Determine the (X, Y) coordinate at the center of the cell enclosing the given text.  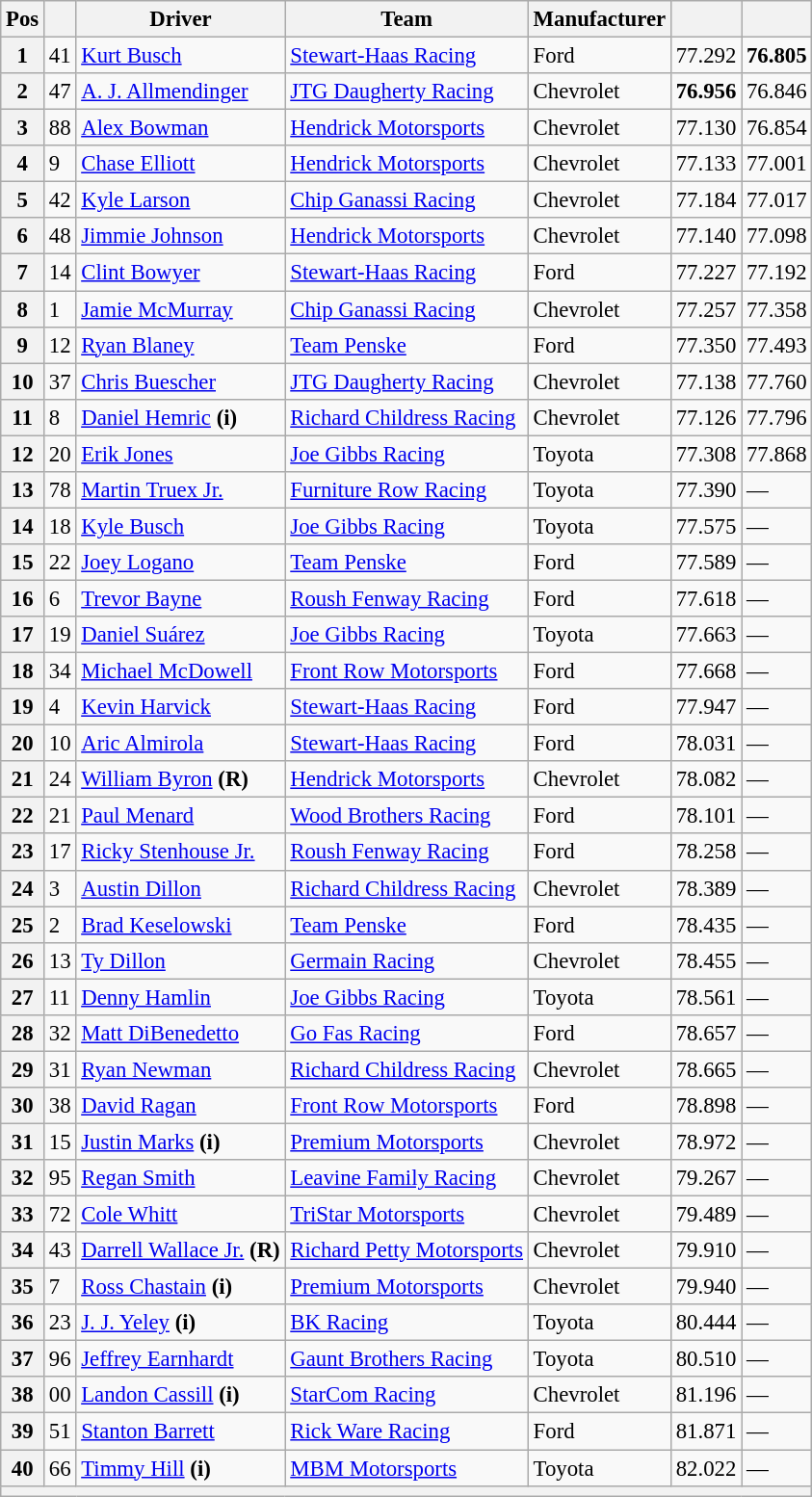
77.126 (705, 417)
Wood Brothers Racing (406, 816)
78.561 (705, 997)
Darrell Wallace Jr. (R) (181, 1250)
30 (23, 1106)
Chase Elliott (181, 164)
16 (23, 598)
77.192 (776, 273)
77.140 (705, 236)
Jimmie Johnson (181, 236)
Germain Racing (406, 960)
Go Fas Racing (406, 1034)
Trevor Bayne (181, 598)
40 (23, 1468)
Clint Bowyer (181, 273)
Kurt Busch (181, 56)
77.618 (705, 598)
43 (60, 1250)
29 (23, 1069)
77.947 (705, 707)
77.001 (776, 164)
96 (60, 1359)
80.510 (705, 1359)
78.657 (705, 1034)
Ryan Blaney (181, 345)
77.133 (705, 164)
81.196 (705, 1396)
26 (23, 960)
Richard Petty Motorsports (406, 1250)
27 (23, 997)
28 (23, 1034)
Matt DiBenedetto (181, 1034)
Ryan Newman (181, 1069)
J. J. Yeley (i) (181, 1323)
41 (60, 56)
Gaunt Brothers Racing (406, 1359)
79.267 (705, 1178)
77.390 (705, 490)
Ross Chastain (i) (181, 1287)
Kyle Larson (181, 200)
78.031 (705, 744)
77.138 (705, 381)
Daniel Hemric (i) (181, 417)
76.846 (776, 92)
77.493 (776, 345)
78.455 (705, 960)
Pos (23, 19)
BK Racing (406, 1323)
48 (60, 236)
77.796 (776, 417)
78.665 (705, 1069)
Brad Keselowski (181, 925)
78.082 (705, 779)
77.668 (705, 671)
80.444 (705, 1323)
79.910 (705, 1250)
36 (23, 1323)
35 (23, 1287)
Furniture Row Racing (406, 490)
Regan Smith (181, 1178)
William Byron (R) (181, 779)
Timmy Hill (i) (181, 1468)
Jeffrey Earnhardt (181, 1359)
77.130 (705, 128)
David Ragan (181, 1106)
51 (60, 1431)
Stanton Barrett (181, 1431)
77.868 (776, 454)
Cole Whitt (181, 1215)
78.972 (705, 1142)
MBM Motorsports (406, 1468)
77.350 (705, 345)
Ty Dillon (181, 960)
78.101 (705, 816)
42 (60, 200)
78.435 (705, 925)
Manufacturer (599, 19)
Daniel Suárez (181, 635)
76.805 (776, 56)
Kyle Busch (181, 526)
77.358 (776, 309)
78 (60, 490)
72 (60, 1215)
81.871 (705, 1431)
Denny Hamlin (181, 997)
77.308 (705, 454)
33 (23, 1215)
78.389 (705, 888)
5 (23, 200)
StarCom Racing (406, 1396)
79.489 (705, 1215)
Joey Logano (181, 563)
47 (60, 92)
Leavine Family Racing (406, 1178)
Alex Bowman (181, 128)
77.760 (776, 381)
Erik Jones (181, 454)
Paul Menard (181, 816)
Driver (181, 19)
00 (60, 1396)
77.257 (705, 309)
Michael McDowell (181, 671)
88 (60, 128)
77.227 (705, 273)
66 (60, 1468)
77.292 (705, 56)
Rick Ware Racing (406, 1431)
78.258 (705, 853)
Jamie McMurray (181, 309)
79.940 (705, 1287)
Ricky Stenhouse Jr. (181, 853)
77.575 (705, 526)
Chris Buescher (181, 381)
Justin Marks (i) (181, 1142)
78.898 (705, 1106)
Aric Almirola (181, 744)
82.022 (705, 1468)
Martin Truex Jr. (181, 490)
77.098 (776, 236)
Landon Cassill (i) (181, 1396)
76.956 (705, 92)
76.854 (776, 128)
95 (60, 1178)
Kevin Harvick (181, 707)
77.589 (705, 563)
25 (23, 925)
Austin Dillon (181, 888)
TriStar Motorsports (406, 1215)
77.663 (705, 635)
39 (23, 1431)
77.184 (705, 200)
A. J. Allmendinger (181, 92)
Team (406, 19)
77.017 (776, 200)
